Find where the given text appears and provide that cell's center as (x, y) coordinate. 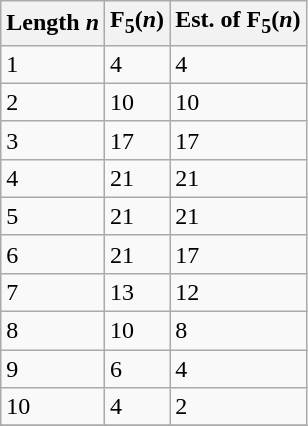
5 (53, 216)
13 (138, 292)
3 (53, 140)
Est. of F5(n) (238, 23)
7 (53, 292)
Length n (53, 23)
1 (53, 64)
F5(n) (138, 23)
12 (238, 292)
9 (53, 369)
